Scan for the cell matching the given text and deliver its [x, y] coordinate at center. 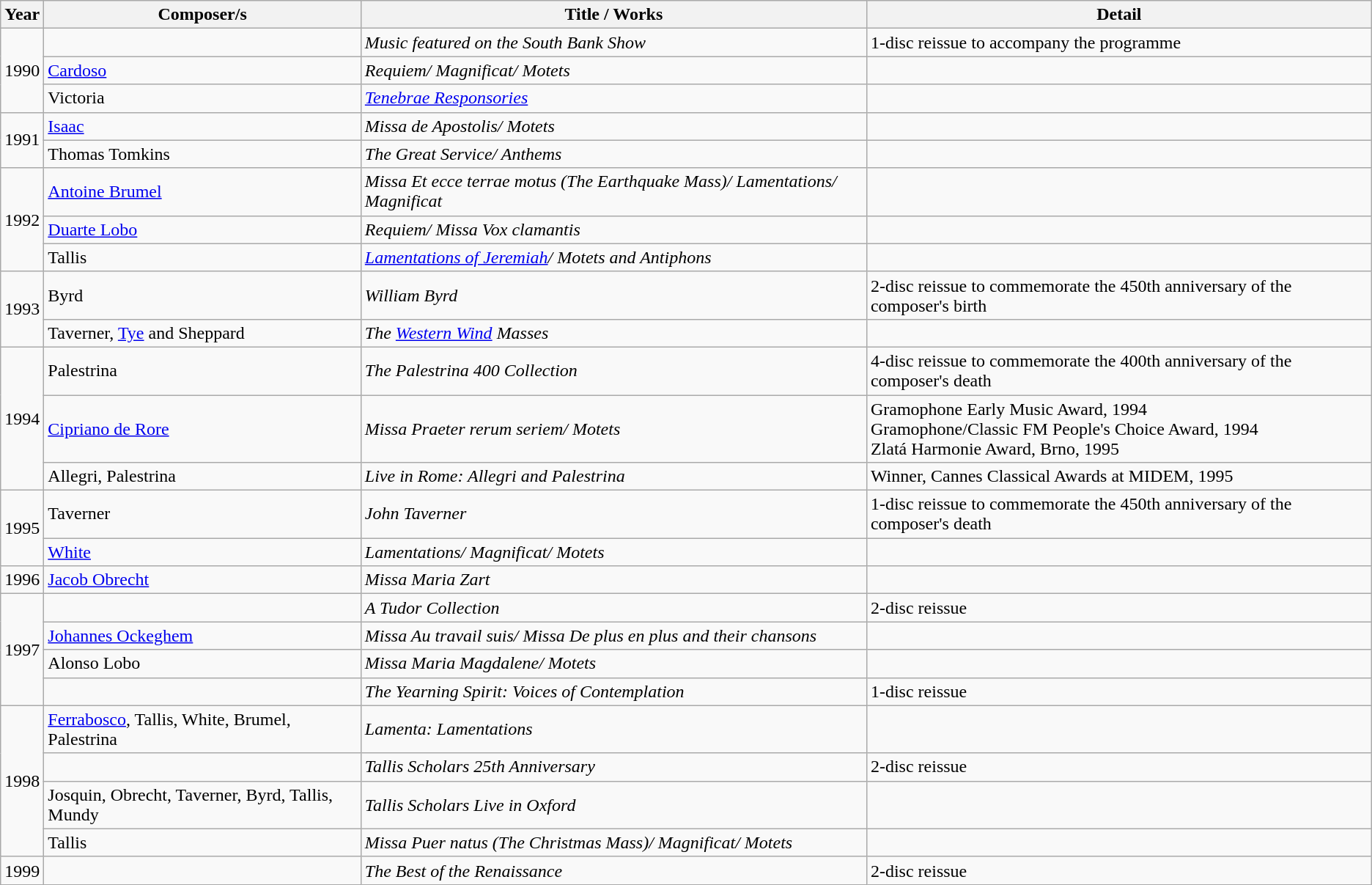
Gramophone Early Music Award, 1994Gramophone/Classic FM People's Choice Award, 1994 Zlatá Harmonie Award, Brno, 1995 [1118, 428]
Missa Et ecce terrae motus (The Earthquake Mass)/ Lamentations/ Magnificat [613, 192]
Victoria [202, 98]
1990 [22, 70]
Winner, Cannes Classical Awards at MIDEM, 1995 [1118, 477]
Tallis Scholars 25th Anniversary [613, 767]
Antoine Brumel [202, 192]
Cipriano de Rore [202, 428]
1992 [22, 220]
Lamentations of Jeremiah/ Motets and Antiphons [613, 257]
A Tudor Collection [613, 608]
Missa Maria Magdalene/ Motets [613, 664]
Detail [1118, 15]
Tallis Scholars Live in Oxford [613, 805]
1993 [22, 309]
Missa Puer natus (The Christmas Mass)/ Magnificat/ Motets [613, 842]
1996 [22, 580]
Josquin, Obrecht, Taverner, Byrd, Tallis, Mundy [202, 805]
1-disc reissue [1118, 691]
Ferrabosco, Tallis, White, Brumel, Palestrina [202, 729]
The Yearning Spirit: Voices of Contemplation [613, 691]
Alonso Lobo [202, 664]
William Byrd [613, 295]
Taverner, Tye and Sheppard [202, 333]
1991 [22, 140]
Cardoso [202, 70]
1997 [22, 650]
2-disc reissue to commemorate the 450th anniversary of the composer's birth [1118, 295]
Lamentations/ Magnificat/ Motets [613, 552]
The Western Wind Masses [613, 333]
Missa Au travail suis/ Missa De plus en plus and their chansons [613, 636]
1994 [22, 418]
Missa Maria Zart [613, 580]
Missa Praeter rerum seriem/ Motets [613, 428]
1-disc reissue to accompany the programme [1118, 43]
The Great Service/ Anthems [613, 154]
Allegri, Palestrina [202, 477]
Missa de Apostolis/ Motets [613, 126]
Lamenta: Lamentations [613, 729]
4-disc reissue to commemorate the 400th anniversary of the composer's death [1118, 371]
Jacob Obrecht [202, 580]
Palestrina [202, 371]
Live in Rome: Allegri and Palestrina [613, 477]
Johannes Ockeghem [202, 636]
1998 [22, 781]
White [202, 552]
Taverner [202, 515]
1995 [22, 528]
Title / Works [613, 15]
The Best of the Renaissance [613, 870]
Requiem/ Missa Vox clamantis [613, 229]
Year [22, 15]
Duarte Lobo [202, 229]
Tenebrae Responsories [613, 98]
Composer/s [202, 15]
Thomas Tomkins [202, 154]
John Taverner [613, 515]
Byrd [202, 295]
1999 [22, 870]
Music featured on the South Bank Show [613, 43]
Isaac [202, 126]
The Palestrina 400 Collection [613, 371]
Requiem/ Magnificat/ Motets [613, 70]
1-disc reissue to commemorate the 450th anniversary of the composer's death [1118, 515]
